Capture the cell that displays the provided text and extract its (X, Y) central coordinate. 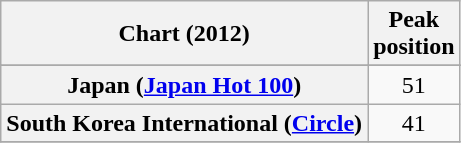
Peakposition (414, 34)
41 (414, 123)
51 (414, 85)
Chart (2012) (184, 34)
South Korea International (Circle) (184, 123)
Japan (Japan Hot 100) (184, 85)
